Locate the cell with the specified text and output its [x, y] center coordinate. 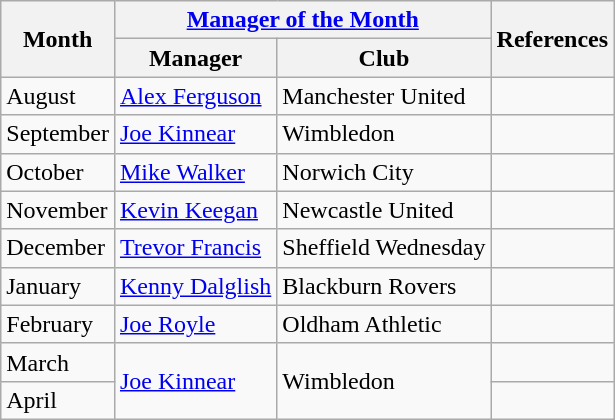
December [58, 248]
February [58, 324]
Blackburn Rovers [384, 286]
Mike Walker [195, 172]
Manager [195, 58]
March [58, 362]
Sheffield Wednesday [384, 248]
Oldham Athletic [384, 324]
Club [384, 58]
Month [58, 39]
August [58, 96]
January [58, 286]
Trevor Francis [195, 248]
Newcastle United [384, 210]
Kevin Keegan [195, 210]
September [58, 134]
Kenny Dalglish [195, 286]
October [58, 172]
Manchester United [384, 96]
April [58, 400]
References [552, 39]
November [58, 210]
Alex Ferguson [195, 96]
Joe Royle [195, 324]
Manager of the Month [302, 20]
Norwich City [384, 172]
